Extract the (x, y) coordinate from the center of the cell holding the provided text.  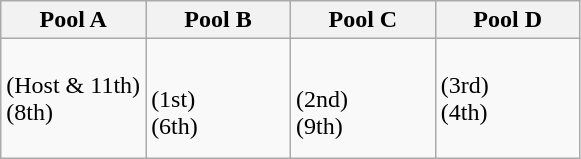
Pool D (508, 20)
(2nd) (9th) (362, 98)
Pool B (218, 20)
(Host & 11th) (8th) (74, 98)
Pool A (74, 20)
(1st) (6th) (218, 98)
Pool C (362, 20)
(3rd) (4th) (508, 98)
